Identify which cell holds the provided text, then report its [X, Y] central coordinate. 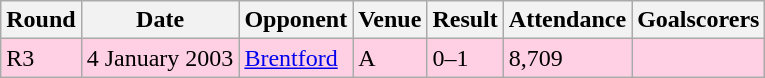
Result [465, 20]
8,709 [567, 58]
Venue [390, 20]
R3 [41, 58]
0–1 [465, 58]
Date [160, 20]
Round [41, 20]
4 January 2003 [160, 58]
A [390, 58]
Attendance [567, 20]
Brentford [296, 58]
Opponent [296, 20]
Goalscorers [698, 20]
